Return [X, Y] of the center of cell containing provided text 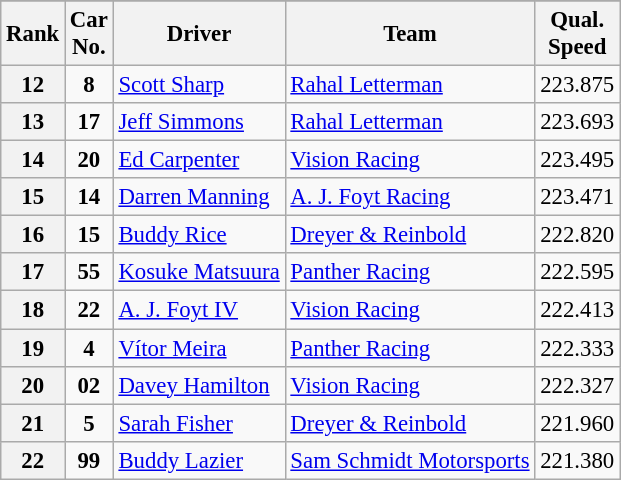
4 [90, 348]
02 [90, 385]
222.327 [578, 385]
223.471 [578, 197]
221.960 [578, 423]
Driver [199, 34]
Qual.Speed [578, 34]
55 [90, 273]
12 [33, 85]
13 [33, 122]
18 [33, 310]
Kosuke Matsuura [199, 273]
99 [90, 460]
223.495 [578, 160]
A. J. Foyt IV [199, 310]
Buddy Rice [199, 235]
Scott Sharp [199, 85]
222.595 [578, 273]
5 [90, 423]
A. J. Foyt Racing [410, 197]
222.333 [578, 348]
222.820 [578, 235]
Jeff Simmons [199, 122]
Rank [33, 34]
Team [410, 34]
8 [90, 85]
Ed Carpenter [199, 160]
Sam Schmidt Motorsports [410, 460]
CarNo. [90, 34]
Sarah Fisher [199, 423]
223.875 [578, 85]
Darren Manning [199, 197]
Buddy Lazier [199, 460]
21 [33, 423]
Vítor Meira [199, 348]
19 [33, 348]
Davey Hamilton [199, 385]
222.413 [578, 310]
223.693 [578, 122]
221.380 [578, 460]
16 [33, 235]
